Pinpoint the cell where the given text exists, returning its [x, y] midpoint coordinate. 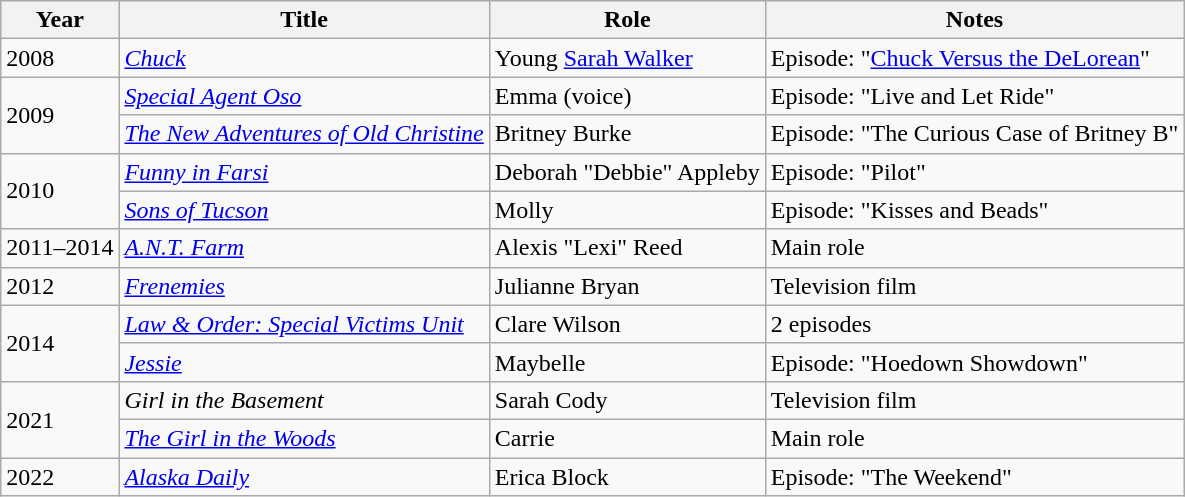
2021 [60, 419]
2012 [60, 286]
Law & Order: Special Victims Unit [304, 324]
Year [60, 20]
Sons of Tucson [304, 210]
Alaska Daily [304, 477]
Deborah "Debbie" Appleby [627, 172]
Special Agent Oso [304, 96]
2014 [60, 343]
2008 [60, 58]
The Girl in the Woods [304, 438]
Role [627, 20]
Julianne Bryan [627, 286]
Britney Burke [627, 134]
Sarah Cody [627, 400]
Funny in Farsi [304, 172]
Young Sarah Walker [627, 58]
Notes [974, 20]
2011–2014 [60, 248]
Episode: "Chuck Versus the DeLorean" [974, 58]
Episode: "The Weekend" [974, 477]
Title [304, 20]
Episode: "The Curious Case of Britney B" [974, 134]
2009 [60, 115]
Episode: "Kisses and Beads" [974, 210]
Molly [627, 210]
2010 [60, 191]
Episode: "Pilot" [974, 172]
2 episodes [974, 324]
Episode: "Hoedown Showdown" [974, 362]
Maybelle [627, 362]
Episode: "Live and Let Ride" [974, 96]
Girl in the Basement [304, 400]
The New Adventures of Old Christine [304, 134]
Jessie [304, 362]
Clare Wilson [627, 324]
Frenemies [304, 286]
Chuck [304, 58]
A.N.T. Farm [304, 248]
Erica Block [627, 477]
Carrie [627, 438]
2022 [60, 477]
Alexis "Lexi" Reed [627, 248]
Emma (voice) [627, 96]
